Extract the [x, y] coordinate from the center of the cell holding the provided text.  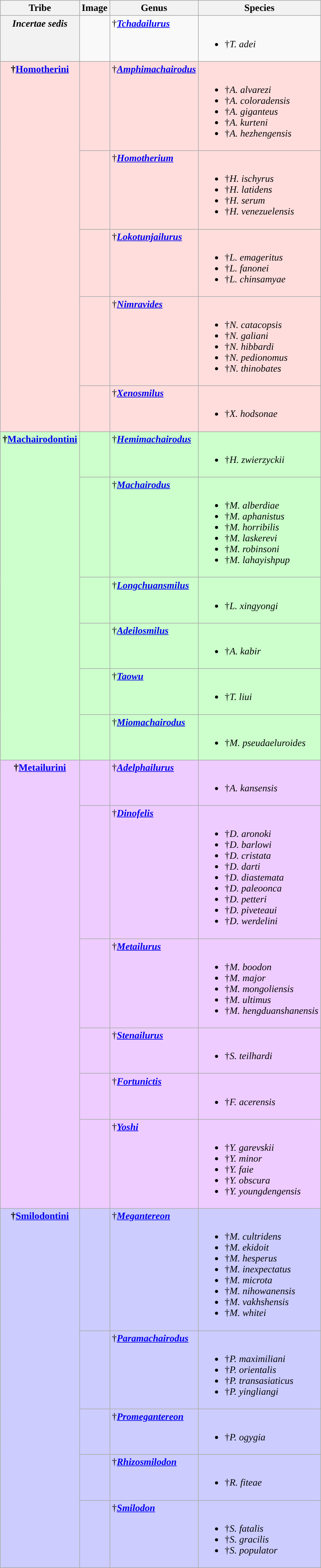
†Hemimachairodus [154, 454]
†Longchuansmilus [154, 600]
†H. ischyrus†H. latidens†H. serum†H. venezuelensis [259, 190]
†Fortunictis [154, 1096]
†M. cultridens†M. ekidoit†M. hesperus†M. inexpectatus†M. microta†M. nihowanensis†M. vakhshensis†M. whitei [259, 1270]
†P. maximiliani†P. orientalis†P. transasiaticus†P. yingliangi [259, 1370]
†A. kabir [259, 645]
†Adeilosmilus [154, 645]
†L. xingyongi [259, 600]
†M. boodon†M. major†M. mongoliensis†M. ultimus†M. hengduanshanensis [259, 983]
†M. pseudaeluroides [259, 737]
†Xenosmilus [154, 409]
†Machairodus [154, 527]
Incertae sedis [40, 39]
†P. ogygia [259, 1431]
†Dinofelis [154, 872]
†Tchadailurus [154, 39]
†Machairodontini [40, 595]
†Metailurini [40, 984]
†Smilodon [154, 1534]
†Yoshi [154, 1164]
†R. fiteae [259, 1478]
†Nimravides [154, 341]
†Amphimachairodus [154, 106]
Tribe [40, 8]
†Taowu [154, 692]
†Megantereon [154, 1270]
†N. catacopsis†N. galiani†N. hibbardi†N. pedionomus†N. thinobates [259, 341]
†F. acerensis [259, 1096]
†Miomachairodus [154, 737]
†Homotherini [40, 246]
†A. kansensis [259, 783]
†Adelphailurus [154, 783]
†A. alvarezi†A. coloradensis†A. giganteus†A. kurteni†A. hezhengensis [259, 106]
†Stenailurus [154, 1051]
†H. zwierzyckii [259, 454]
Image [94, 8]
†Promegantereon [154, 1431]
†T. liui [259, 692]
†Paramachairodus [154, 1370]
†Homotherium [154, 190]
†T. adei [259, 39]
†D. aronoki†D. barlowi†D. cristata†D. darti†D. diastemata†D. paleoonca†D. petteri†D. piveteaui†D. werdelini [259, 872]
†M. alberdiae†M. aphanistus†M. horribilis†M. laskerevi†M. robinsoni†M. lahayishpup [259, 527]
†S. teilhardi [259, 1051]
†S. fatalis†S. gracilis†S. populator [259, 1534]
†X. hodsonae [259, 409]
†Rhizosmilodon [154, 1478]
†Lokotunjailurus [154, 263]
†L. emageritus†L. fanonei†L. chinsamyae [259, 263]
†Smilodontini [40, 1388]
Genus [154, 8]
Species [259, 8]
†Y. garevskii†Y. minor†Y. faie†Y. obscura†Y. youngdengensis [259, 1164]
†Metailurus [154, 983]
